Return the [x, y] coordinate for the center point of the cell that contains the specified text.  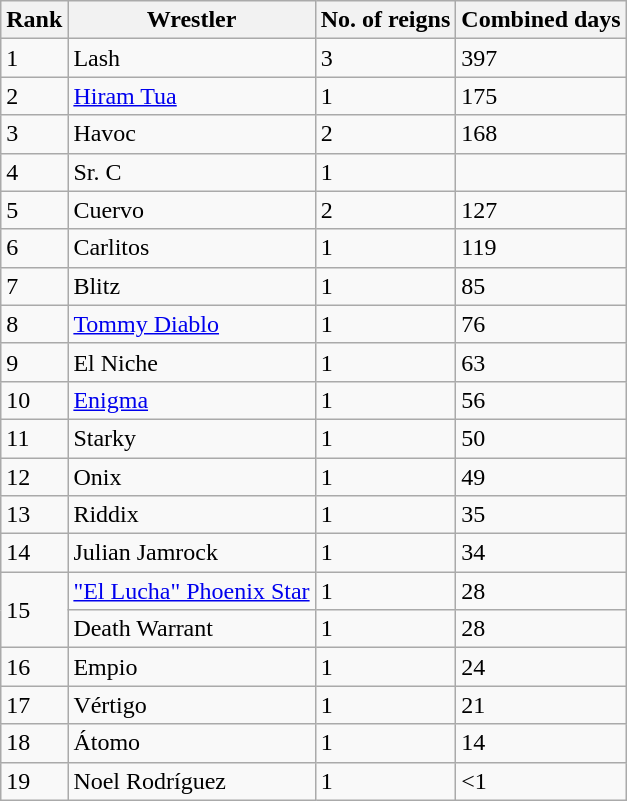
Death Warrant [192, 629]
10 [34, 400]
5 [34, 210]
Noel Rodríguez [192, 781]
4 [34, 172]
11 [34, 438]
15 [34, 610]
"El Lucha" Phoenix Star [192, 591]
168 [541, 134]
Empio [192, 667]
175 [541, 96]
<1 [541, 781]
18 [34, 743]
8 [34, 324]
12 [34, 477]
Enigma [192, 400]
35 [541, 515]
119 [541, 248]
Onix [192, 477]
Átomo [192, 743]
56 [541, 400]
16 [34, 667]
127 [541, 210]
50 [541, 438]
Riddix [192, 515]
76 [541, 324]
7 [34, 286]
397 [541, 58]
6 [34, 248]
19 [34, 781]
Havoc [192, 134]
Cuervo [192, 210]
No. of reigns [386, 20]
Rank [34, 20]
El Niche [192, 362]
13 [34, 515]
Vértigo [192, 705]
49 [541, 477]
85 [541, 286]
Carlitos [192, 248]
Blitz [192, 286]
Julian Jamrock [192, 553]
Lash [192, 58]
63 [541, 362]
9 [34, 362]
Starky [192, 438]
Sr. C [192, 172]
Wrestler [192, 20]
Tommy Diablo [192, 324]
24 [541, 667]
Combined days [541, 20]
Hiram Tua [192, 96]
17 [34, 705]
34 [541, 553]
21 [541, 705]
